Find where the given text appears and provide that cell's center as (x, y) coordinate. 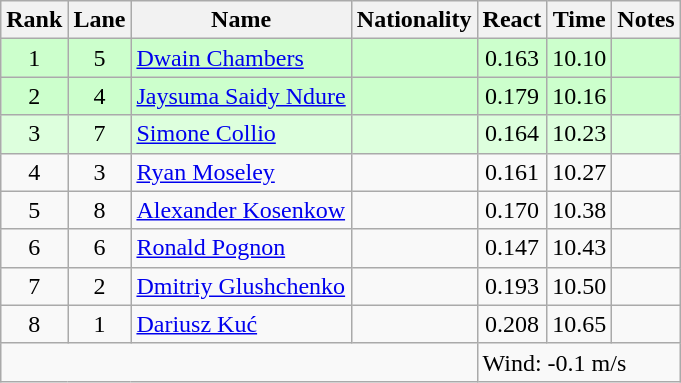
Wind: -0.1 m/s (578, 362)
Name (241, 20)
10.50 (580, 286)
Dwain Chambers (241, 58)
Alexander Kosenkow (241, 210)
Notes (646, 20)
0.170 (512, 210)
0.161 (512, 172)
Lane (100, 20)
Jaysuma Saidy Ndure (241, 96)
10.23 (580, 134)
React (512, 20)
Dmitriy Glushchenko (241, 286)
0.208 (512, 324)
Rank (34, 20)
Dariusz Kuć (241, 324)
0.179 (512, 96)
0.193 (512, 286)
Time (580, 20)
Ronald Pognon (241, 248)
10.65 (580, 324)
Ryan Moseley (241, 172)
10.38 (580, 210)
Nationality (414, 20)
Simone Collio (241, 134)
0.164 (512, 134)
0.147 (512, 248)
10.43 (580, 248)
10.27 (580, 172)
10.16 (580, 96)
10.10 (580, 58)
0.163 (512, 58)
